Determine the (X, Y) coordinate at the center of the cell enclosing the given text.  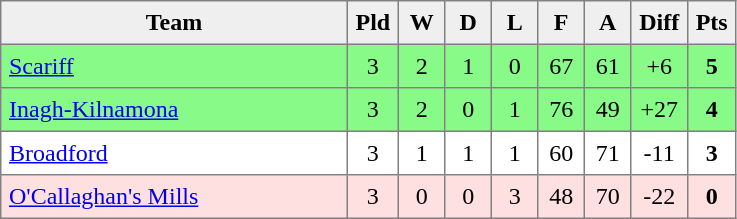
48 (561, 197)
4 (711, 110)
Diff (659, 23)
49 (607, 110)
+6 (659, 66)
W (421, 23)
+27 (659, 110)
-22 (659, 197)
F (561, 23)
D (468, 23)
-11 (659, 153)
60 (561, 153)
Broadford (174, 153)
Pts (711, 23)
76 (561, 110)
67 (561, 66)
5 (711, 66)
Inagh-Kilnamona (174, 110)
Scariff (174, 66)
O'Callaghan's Mills (174, 197)
71 (607, 153)
L (514, 23)
Pld (372, 23)
70 (607, 197)
61 (607, 66)
Team (174, 23)
A (607, 23)
